Detect which cell encompasses the target text, then output its (x, y) center coordinate. 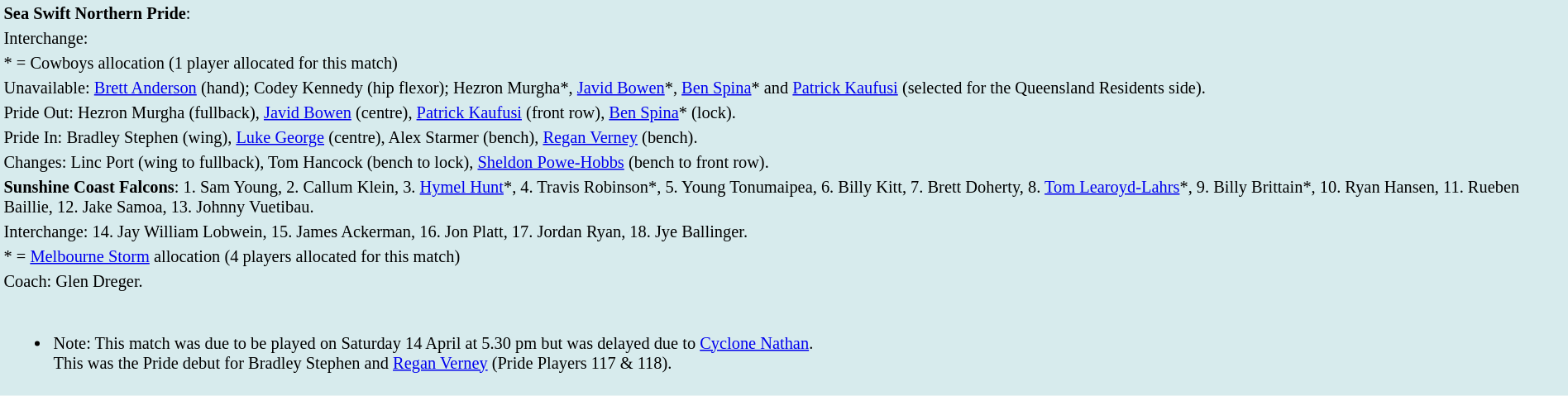
Interchange: (784, 38)
Changes: Linc Port (wing to fullback), Tom Hancock (bench to lock), Sheldon Powe-Hobbs (bench to front row). (784, 162)
Pride Out: Hezron Murgha (fullback), Javid Bowen (centre), Patrick Kaufusi (front row), Ben Spina* (lock). (784, 112)
Pride In: Bradley Stephen (wing), Luke George (centre), Alex Starmer (bench), Regan Verney (bench). (784, 137)
Coach: Glen Dreger. (784, 281)
* = Cowboys allocation (1 player allocated for this match) (784, 63)
Interchange: 14. Jay William Lobwein, 15. James Ackerman, 16. Jon Platt, 17. Jordan Ryan, 18. Jye Ballinger. (784, 231)
Sea Swift Northern Pride: (784, 13)
* = Melbourne Storm allocation (4 players allocated for this match) (784, 256)
